Return the [X, Y] coordinate for the center point of the cell that contains the specified text.  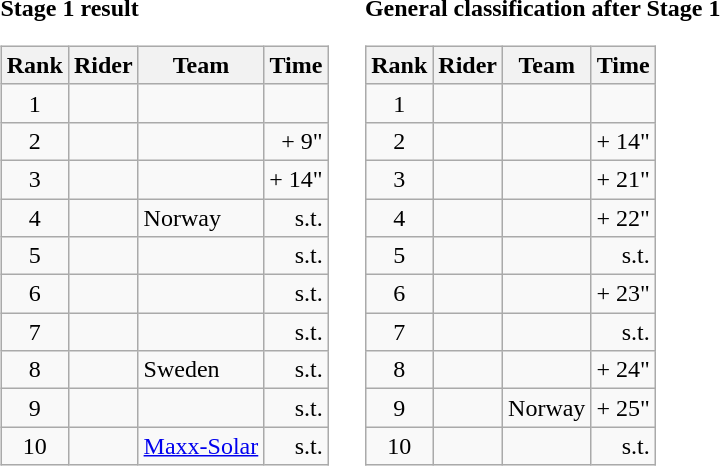
+ 9" [296, 141]
Sweden [201, 370]
+ 22" [623, 217]
+ 24" [623, 370]
+ 25" [623, 408]
+ 23" [623, 294]
+ 21" [623, 179]
Maxx-Solar [201, 446]
